Determine the [X, Y] coordinate at the center of the cell enclosing the given text.  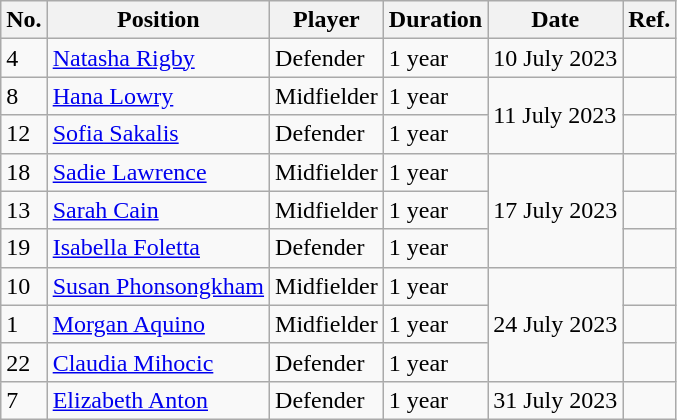
Elizabeth Anton [158, 400]
Claudia Mihocic [158, 362]
Ref. [650, 20]
19 [24, 248]
8 [24, 96]
Position [158, 20]
24 July 2023 [556, 324]
Duration [435, 20]
7 [24, 400]
22 [24, 362]
17 July 2023 [556, 210]
Hana Lowry [158, 96]
Sofia Sakalis [158, 134]
Sarah Cain [158, 210]
Morgan Aquino [158, 324]
10 July 2023 [556, 58]
1 [24, 324]
31 July 2023 [556, 400]
Isabella Foletta [158, 248]
4 [24, 58]
Player [327, 20]
18 [24, 172]
Natasha Rigby [158, 58]
Susan Phonsongkham [158, 286]
13 [24, 210]
No. [24, 20]
11 July 2023 [556, 115]
12 [24, 134]
Sadie Lawrence [158, 172]
Date [556, 20]
10 [24, 286]
